Output the [X, Y] coordinate of the center of the cell containing the given text.  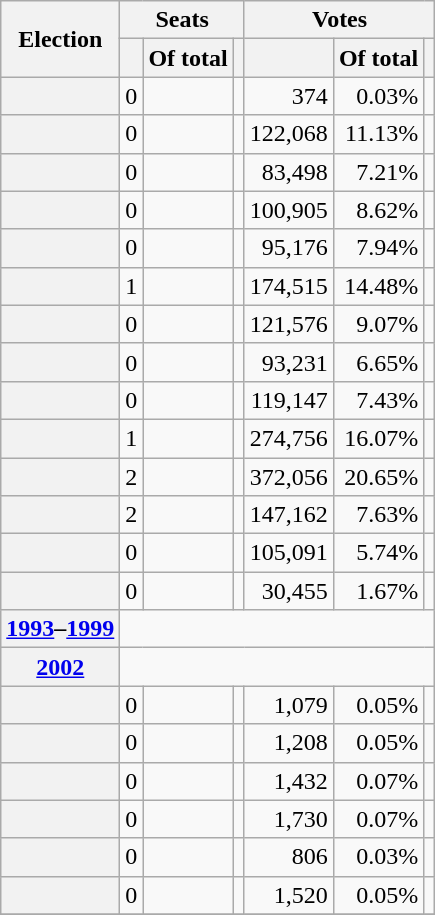
1,432 [288, 781]
8.62% [378, 210]
83,498 [288, 172]
1993–1999 [60, 629]
105,091 [288, 553]
11.13% [378, 134]
30,455 [288, 591]
20.65% [378, 477]
147,162 [288, 515]
1,079 [288, 705]
16.07% [378, 438]
174,515 [288, 286]
122,068 [288, 134]
121,576 [288, 324]
5.74% [378, 553]
372,056 [288, 477]
93,231 [288, 362]
7.63% [378, 515]
Votes [339, 20]
1,208 [288, 743]
14.48% [378, 286]
6.65% [378, 362]
7.94% [378, 248]
274,756 [288, 438]
9.07% [378, 324]
7.43% [378, 400]
1.67% [378, 591]
119,147 [288, 400]
806 [288, 857]
7.21% [378, 172]
Seats [182, 20]
95,176 [288, 248]
2002 [60, 667]
1,730 [288, 819]
Election [60, 39]
374 [288, 96]
1,520 [288, 895]
100,905 [288, 210]
